From the cell containing the given text, extract its center point as [x, y] coordinate. 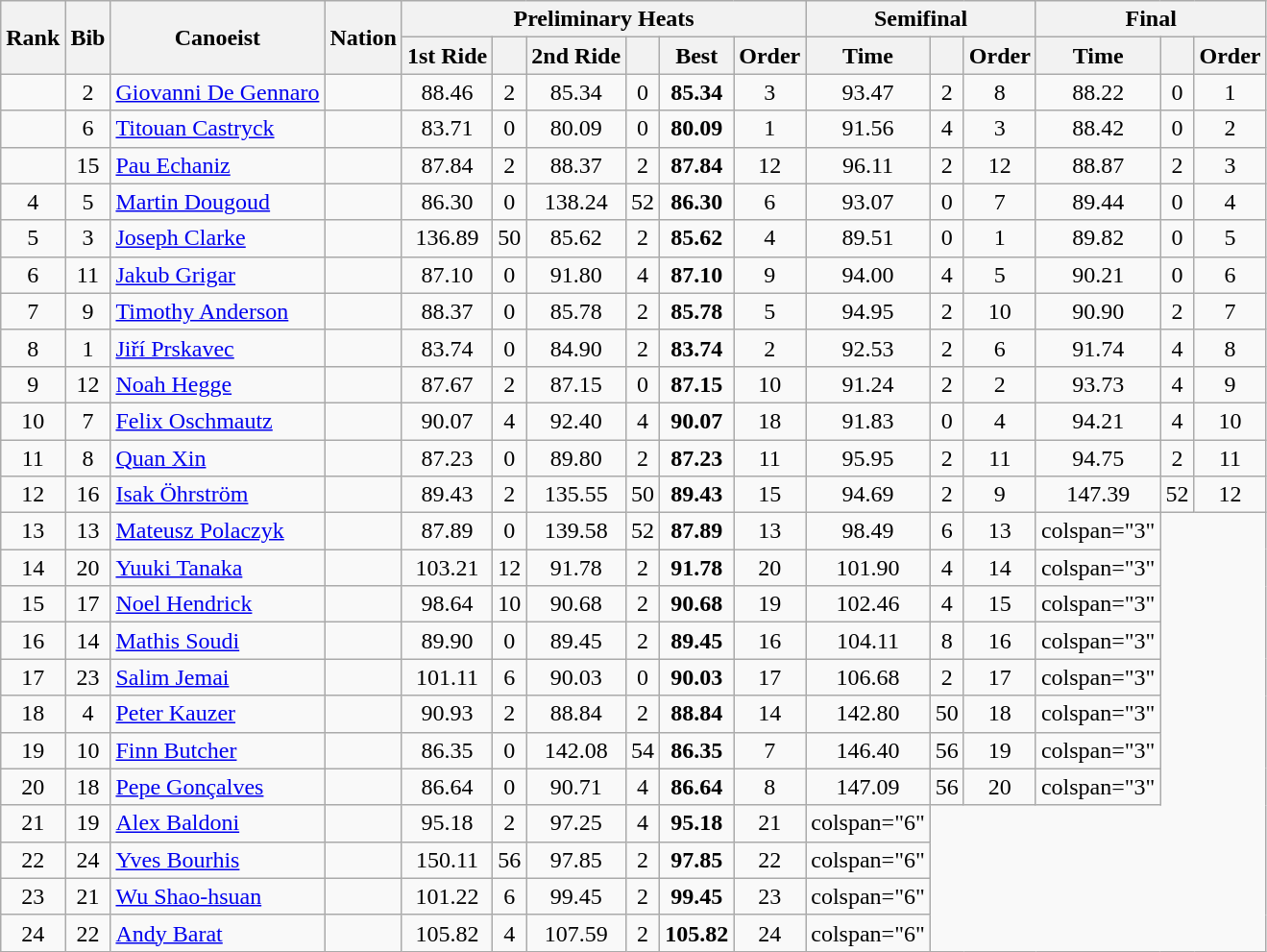
101.90 [868, 568]
138.24 [576, 202]
90.93 [447, 714]
93.47 [868, 92]
88.87 [1098, 165]
Best [697, 56]
101.22 [447, 896]
91.74 [1098, 348]
1st Ride [447, 56]
Yves Bourhis [217, 860]
94.75 [1098, 458]
146.40 [868, 750]
Nation [363, 37]
Titouan Castryck [217, 129]
91.56 [868, 129]
Jakub Grigar [217, 275]
91.83 [868, 421]
94.21 [1098, 421]
88.46 [447, 92]
103.21 [447, 568]
93.07 [868, 202]
Bib [88, 37]
Preliminary Heats [603, 19]
150.11 [447, 860]
Noah Hegge [217, 384]
Finn Butcher [217, 750]
Jiří Prskavec [217, 348]
90.21 [1098, 275]
90.90 [1098, 311]
Yuuki Tanaka [217, 568]
147.39 [1098, 495]
Mateusz Polaczyk [217, 531]
Alex Baldoni [217, 823]
147.09 [868, 787]
Salim Jemai [217, 677]
83.71 [447, 129]
Peter Kauzer [217, 714]
94.00 [868, 275]
142.80 [868, 714]
Timothy Anderson [217, 311]
89.51 [868, 238]
2nd Ride [576, 56]
104.11 [868, 641]
Noel Hendrick [217, 604]
Wu Shao-hsuan [217, 896]
Mathis Soudi [217, 641]
54 [644, 750]
142.08 [576, 750]
Semifinal [921, 19]
Martin Dougoud [217, 202]
87.67 [447, 384]
88.22 [1098, 92]
89.90 [447, 641]
139.58 [576, 531]
90.71 [576, 787]
89.80 [576, 458]
89.44 [1098, 202]
Pau Echaniz [217, 165]
98.49 [868, 531]
88.42 [1098, 129]
94.95 [868, 311]
Quan Xin [217, 458]
95.95 [868, 458]
Joseph Clarke [217, 238]
89.82 [1098, 238]
96.11 [868, 165]
98.64 [447, 604]
Andy Barat [217, 933]
92.53 [868, 348]
Pepe Gonçalves [217, 787]
102.46 [868, 604]
93.73 [1098, 384]
Giovanni De Gennaro [217, 92]
92.40 [576, 421]
135.55 [576, 495]
107.59 [576, 933]
101.11 [447, 677]
Rank [33, 37]
97.25 [576, 823]
94.69 [868, 495]
Isak Öhrström [217, 495]
91.24 [868, 384]
106.68 [868, 677]
91.80 [576, 275]
Felix Oschmautz [217, 421]
Final [1151, 19]
84.90 [576, 348]
136.89 [447, 238]
Canoeist [217, 37]
